Return the (X, Y) coordinate for the center point of the cell that contains the specified text.  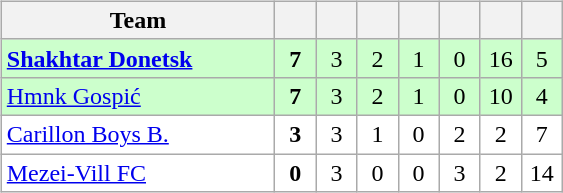
5 (542, 58)
16 (500, 58)
Team (138, 20)
4 (542, 96)
Carillon Boys B. (138, 134)
Mezei-Vill FC (138, 173)
Hmnk Gospić (138, 96)
14 (542, 173)
10 (500, 96)
Shakhtar Donetsk (138, 58)
